Search for the cell housing the specified text and yield its (x, y) center coordinate. 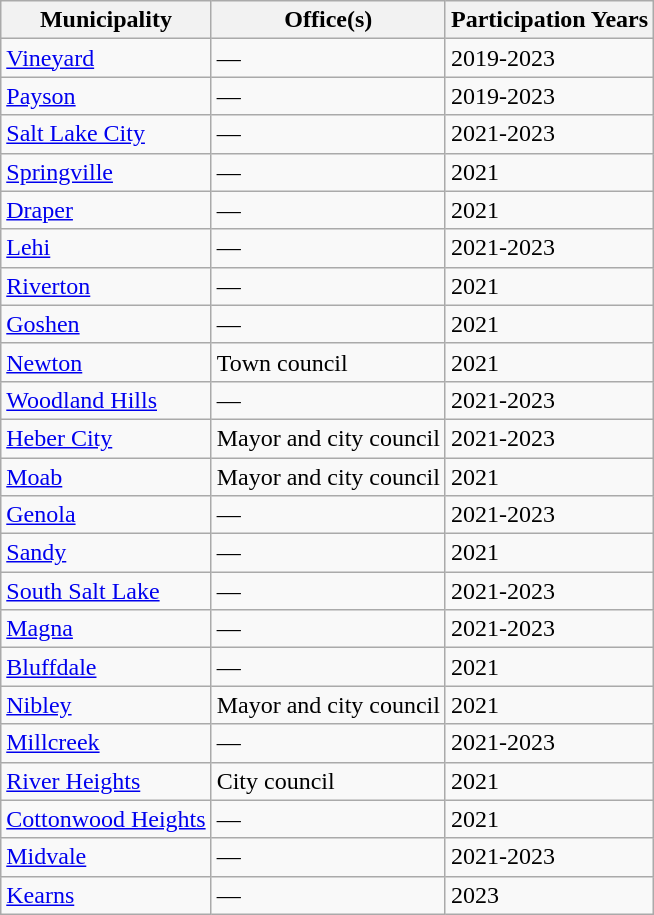
Vineyard (106, 58)
Cottonwood Heights (106, 819)
City council (328, 781)
Payson (106, 96)
Moab (106, 477)
Municipality (106, 20)
Heber City (106, 438)
Lehi (106, 248)
Nibley (106, 705)
Midvale (106, 857)
South Salt Lake (106, 591)
Newton (106, 362)
Participation Years (549, 20)
Town council (328, 362)
Magna (106, 629)
Millcreek (106, 743)
Bluffdale (106, 667)
Draper (106, 210)
Springville (106, 172)
Goshen (106, 324)
Office(s) (328, 20)
2023 (549, 895)
Sandy (106, 553)
Woodland Hills (106, 400)
Riverton (106, 286)
Genola (106, 515)
River Heights (106, 781)
Kearns (106, 895)
Salt Lake City (106, 134)
